For the text-containing cell, return its midpoint in [X, Y] coordinate format. 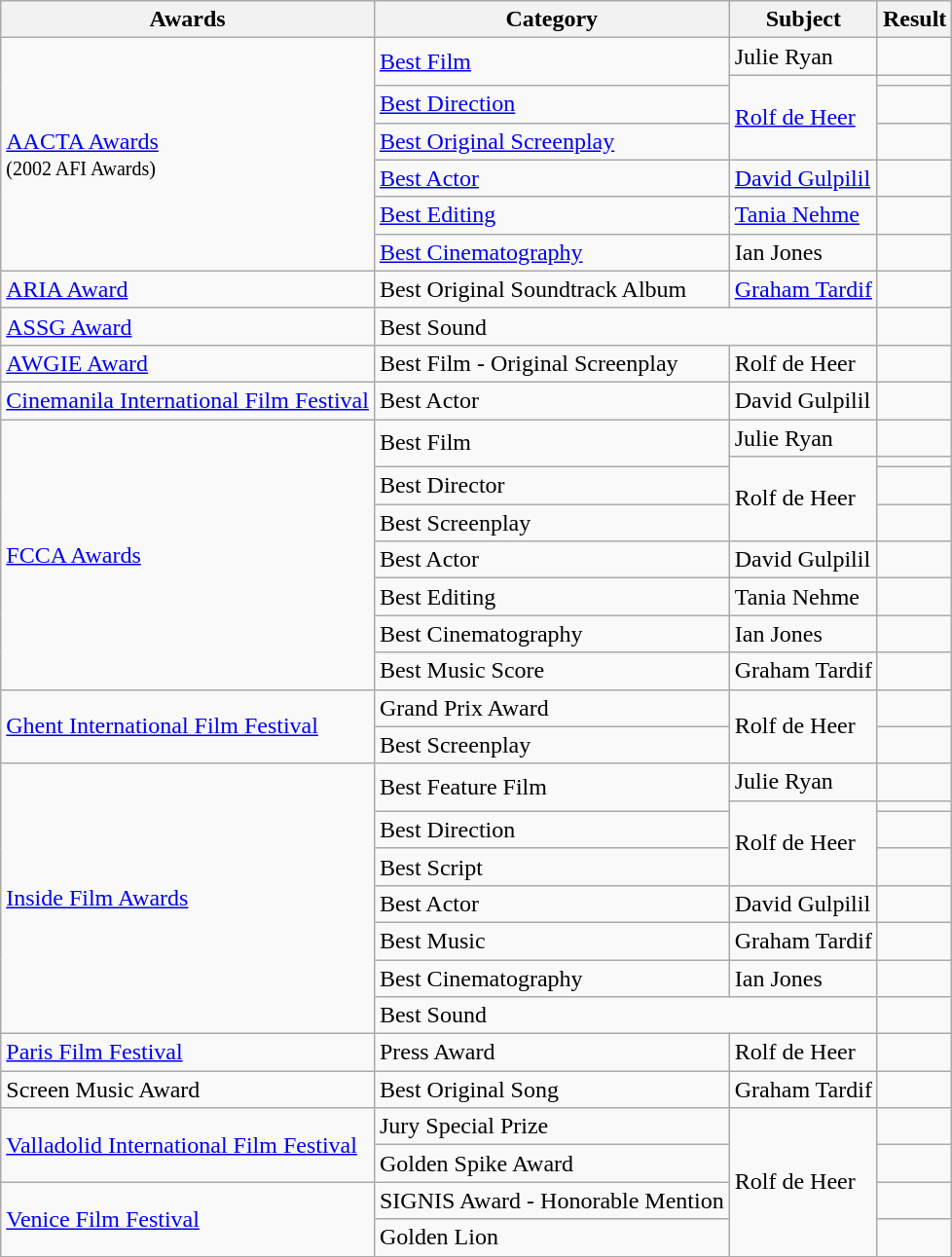
Jury Special Prize [551, 1127]
Best Director [551, 486]
Cinemanila International Film Festival [188, 400]
AWGIE Award [188, 363]
Best Music [551, 941]
Category [551, 19]
ARIA Award [188, 289]
AACTA Awards(2002 AFI Awards) [188, 154]
Ghent International Film Festival [188, 726]
Paris Film Festival [188, 1053]
Screen Music Award [188, 1090]
ASSG Award [188, 326]
FCCA Awards [188, 554]
Valladolid International Film Festival [188, 1145]
Best Original Screenplay [551, 141]
Press Award [551, 1053]
Result [914, 19]
Best Feature Film [551, 787]
Best Original Soundtrack Album [551, 289]
Subject [803, 19]
Golden Lion [551, 1238]
Best Original Song [551, 1090]
Venice Film Festival [188, 1219]
SIGNIS Award - Honorable Mention [551, 1201]
Inside Film Awards [188, 899]
Best Script [551, 867]
Best Music Score [551, 671]
Awards [188, 19]
Grand Prix Award [551, 708]
Best Film - Original Screenplay [551, 363]
Golden Spike Award [551, 1164]
